Detect which cell encompasses the target text, then output its [X, Y] center coordinate. 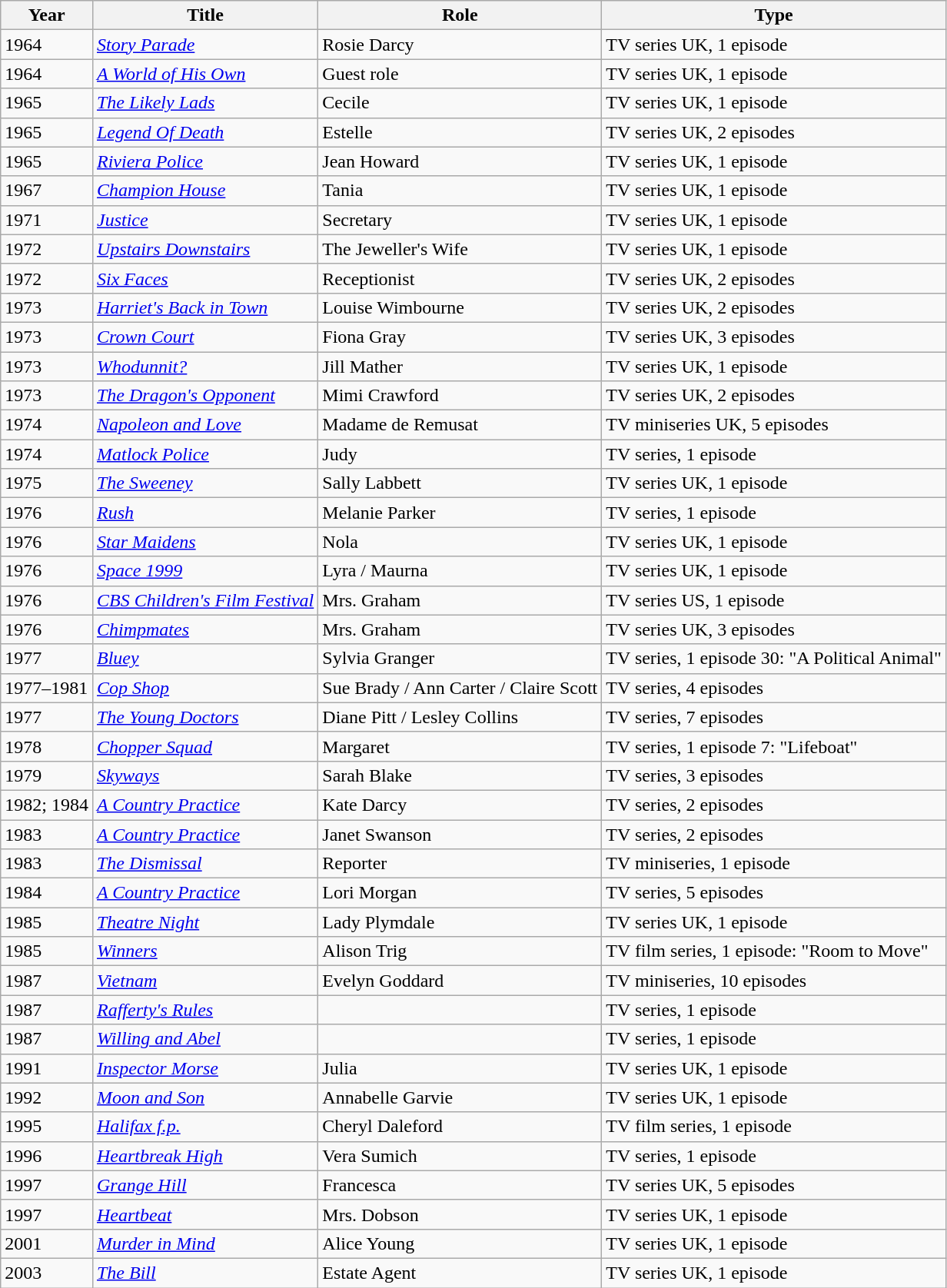
Upstairs Downstairs [204, 249]
Chopper Squad [204, 746]
Fiona Gray [460, 337]
1975 [47, 483]
Halifax f.p. [204, 1127]
Secretary [460, 220]
Estelle [460, 132]
Diane Pitt / Lesley Collins [460, 717]
Lady Plymdale [460, 922]
The Likely Lads [204, 103]
Mimi Crawford [460, 396]
Cecile [460, 103]
Evelyn Goddard [460, 981]
Harriet's Back in Town [204, 307]
TV series, 1 episode 30: "A Political Animal" [774, 659]
Jean Howard [460, 161]
TV series, 3 episodes [774, 775]
Tania [460, 191]
Annabelle Garvie [460, 1097]
Rafferty's Rules [204, 1010]
1992 [47, 1097]
Skyways [204, 775]
Justice [204, 220]
Madame de Remusat [460, 425]
1967 [47, 191]
Type [774, 15]
Role [460, 15]
TV series UK, 5 episodes [774, 1185]
Six Faces [204, 278]
1991 [47, 1068]
Lyra / Maurna [460, 571]
2001 [47, 1243]
Sylvia Granger [460, 659]
1979 [47, 775]
Inspector Morse [204, 1068]
1978 [47, 746]
Francesca [460, 1185]
Vietnam [204, 981]
TV miniseries, 10 episodes [774, 981]
Janet Swanson [460, 834]
Rosie Darcy [460, 45]
TV miniseries UK, 5 episodes [774, 425]
The Bill [204, 1273]
A World of His Own [204, 74]
TV film series, 1 episode [774, 1127]
Murder in Mind [204, 1243]
Lori Morgan [460, 893]
TV series, 4 episodes [774, 688]
Whodunnit? [204, 367]
Legend Of Death [204, 132]
1977–1981 [47, 688]
Sarah Blake [460, 775]
TV series, 7 episodes [774, 717]
Crown Court [204, 337]
Alison Trig [460, 951]
Matlock Police [204, 454]
Moon and Son [204, 1097]
Jill Mather [460, 367]
Margaret [460, 746]
Napoleon and Love [204, 425]
Bluey [204, 659]
Sally Labbett [460, 483]
The Sweeney [204, 483]
Alice Young [460, 1243]
The Young Doctors [204, 717]
TV series, 5 episodes [774, 893]
Receptionist [460, 278]
1996 [47, 1156]
The Dragon's Opponent [204, 396]
Kate Darcy [460, 805]
Cop Shop [204, 688]
Star Maidens [204, 542]
1971 [47, 220]
Julia [460, 1068]
2003 [47, 1273]
Space 1999 [204, 571]
TV film series, 1 episode: "Room to Move" [774, 951]
Sue Brady / Ann Carter / Claire Scott [460, 688]
TV series US, 1 episode [774, 600]
Winners [204, 951]
Heartbeat [204, 1214]
Mrs. Dobson [460, 1214]
Cheryl Daleford [460, 1127]
TV series, 1 episode 7: "Lifeboat" [774, 746]
Story Parade [204, 45]
Heartbreak High [204, 1156]
Vera Sumich [460, 1156]
Riviera Police [204, 161]
Title [204, 15]
Champion House [204, 191]
The Jeweller's Wife [460, 249]
Louise Wimbourne [460, 307]
Rush [204, 513]
Melanie Parker [460, 513]
Year [47, 15]
The Dismissal [204, 864]
1995 [47, 1127]
Chimpmates [204, 629]
1984 [47, 893]
Grange Hill [204, 1185]
Reporter [460, 864]
1982; 1984 [47, 805]
CBS Children's Film Festival [204, 600]
Willing and Abel [204, 1039]
Judy [460, 454]
TV miniseries, 1 episode [774, 864]
Estate Agent [460, 1273]
Theatre Night [204, 922]
Guest role [460, 74]
Nola [460, 542]
